Search for the cell housing the specified text and yield its (X, Y) center coordinate. 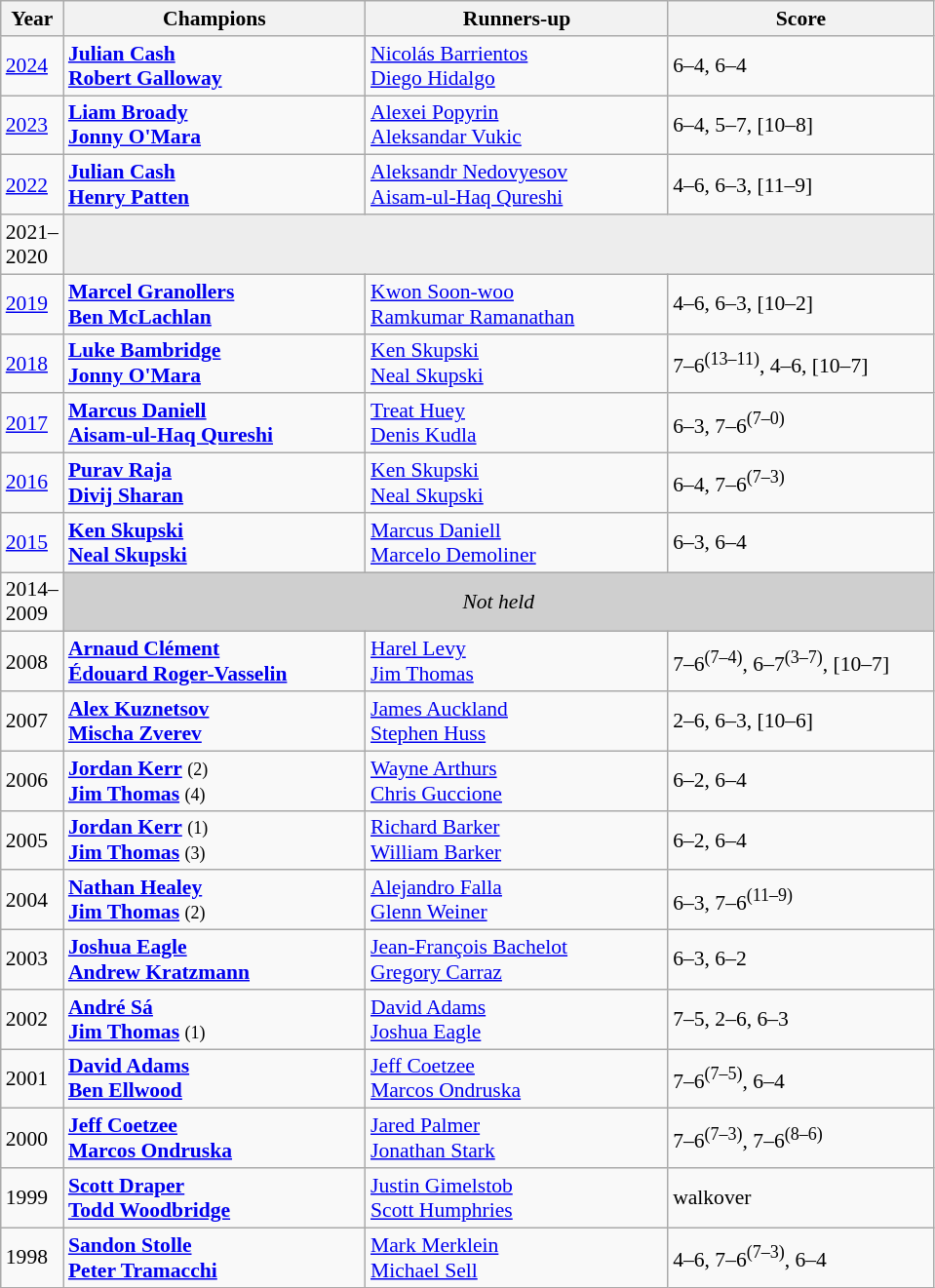
1998 (32, 1258)
Julian Cash Henry Patten (214, 185)
Nathan Healey Jim Thomas (2) (214, 901)
Alejandro Falla Glenn Weiner (517, 901)
Jordan Kerr (2) Jim Thomas (4) (214, 780)
2017 (32, 423)
7–6(7–3), 7–6(8–6) (801, 1139)
Luke Bambridge Jonny O'Mara (214, 363)
David Adams Ben Ellwood (214, 1078)
2002 (32, 1020)
Joshua Eagle Andrew Kratzmann (214, 959)
Richard Barker William Barker (517, 840)
2015 (32, 542)
Jared Palmer Jonathan Stark (517, 1139)
James Auckland Stephen Huss (517, 722)
Liam Broady Jonny O'Mara (214, 125)
Harel Levy Jim Thomas (517, 661)
Mark Merklein Michael Sell (517, 1258)
Justin Gimelstob Scott Humphries (517, 1197)
2008 (32, 661)
6–4, 7–6(7–3) (801, 484)
2003 (32, 959)
Wayne Arthurs Chris Guccione (517, 780)
1999 (32, 1197)
2001 (32, 1078)
Scott Draper Todd Woodbridge (214, 1197)
André Sá Jim Thomas (1) (214, 1020)
Aleksandr Nedovyesov Aisam-ul-Haq Qureshi (517, 185)
2024 (32, 66)
walkover (801, 1197)
2016 (32, 484)
Score (801, 19)
6–3, 6–2 (801, 959)
2–6, 6–3, [10–6] (801, 722)
4–6, 7–6(7–3), 6–4 (801, 1258)
2018 (32, 363)
2006 (32, 780)
4–6, 6–3, [11–9] (801, 185)
Marcel Granollers Ben McLachlan (214, 304)
Marcus Daniell Marcelo Demoliner (517, 542)
7–6(7–4), 6–7(3–7), [10–7] (801, 661)
Kwon Soon-woo Ramkumar Ramanathan (517, 304)
2019 (32, 304)
4–6, 6–3, [10–2] (801, 304)
2022 (32, 185)
David Adams Joshua Eagle (517, 1020)
Year (32, 19)
6–3, 6–4 (801, 542)
6–3, 7–6(11–9) (801, 901)
2004 (32, 901)
Champions (214, 19)
2021–2020 (32, 244)
Not held (499, 603)
6–3, 7–6(7–0) (801, 423)
Marcus Daniell Aisam-ul-Haq Qureshi (214, 423)
Alexei Popyrin Aleksandar Vukic (517, 125)
Jordan Kerr (1) Jim Thomas (3) (214, 840)
2023 (32, 125)
Julian Cash Robert Galloway (214, 66)
Arnaud Clément Édouard Roger-Vasselin (214, 661)
Treat Huey Denis Kudla (517, 423)
Sandon Stolle Peter Tramacchi (214, 1258)
7–5, 2–6, 6–3 (801, 1020)
2005 (32, 840)
2007 (32, 722)
Nicolás Barrientos Diego Hidalgo (517, 66)
2014–2009 (32, 603)
Runners-up (517, 19)
6–4, 5–7, [10–8] (801, 125)
Jean-François Bachelot Gregory Carraz (517, 959)
6–4, 6–4 (801, 66)
7–6(13–11), 4–6, [10–7] (801, 363)
7–6(7–5), 6–4 (801, 1078)
Alex Kuznetsov Mischa Zverev (214, 722)
Purav Raja Divij Sharan (214, 484)
2000 (32, 1139)
